For the text-containing cell, return its midpoint in [X, Y] coordinate format. 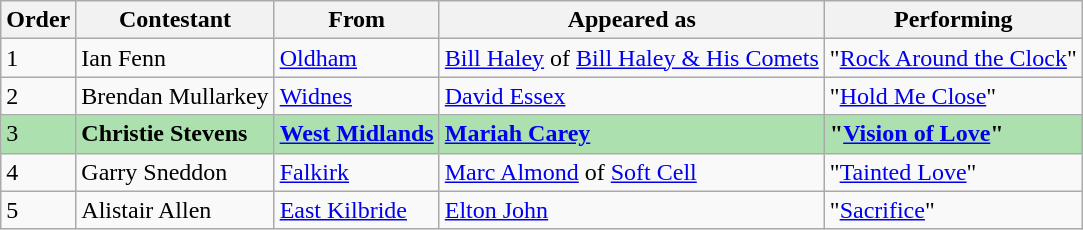
4 [38, 172]
From [356, 20]
"Hold Me Close" [953, 96]
West Midlands [356, 134]
Alistair Allen [175, 210]
3 [38, 134]
Garry Sneddon [175, 172]
Ian Fenn [175, 58]
David Essex [632, 96]
East Kilbride [356, 210]
"Vision of Love" [953, 134]
"Tainted Love" [953, 172]
1 [38, 58]
Bill Haley of Bill Haley & His Comets [632, 58]
Appeared as [632, 20]
Widnes [356, 96]
Contestant [175, 20]
5 [38, 210]
Performing [953, 20]
Order [38, 20]
"Sacrifice" [953, 210]
2 [38, 96]
Brendan Mullarkey [175, 96]
Oldham [356, 58]
Mariah Carey [632, 134]
Falkirk [356, 172]
Elton John [632, 210]
Christie Stevens [175, 134]
Marc Almond of Soft Cell [632, 172]
"Rock Around the Clock" [953, 58]
